For the text-containing cell, return its midpoint in [X, Y] coordinate format. 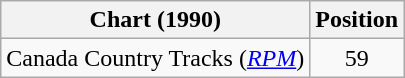
Chart (1990) [156, 20]
Canada Country Tracks (RPM) [156, 58]
59 [357, 58]
Position [357, 20]
